Scan for the cell matching the given text and deliver its [X, Y] coordinate at center. 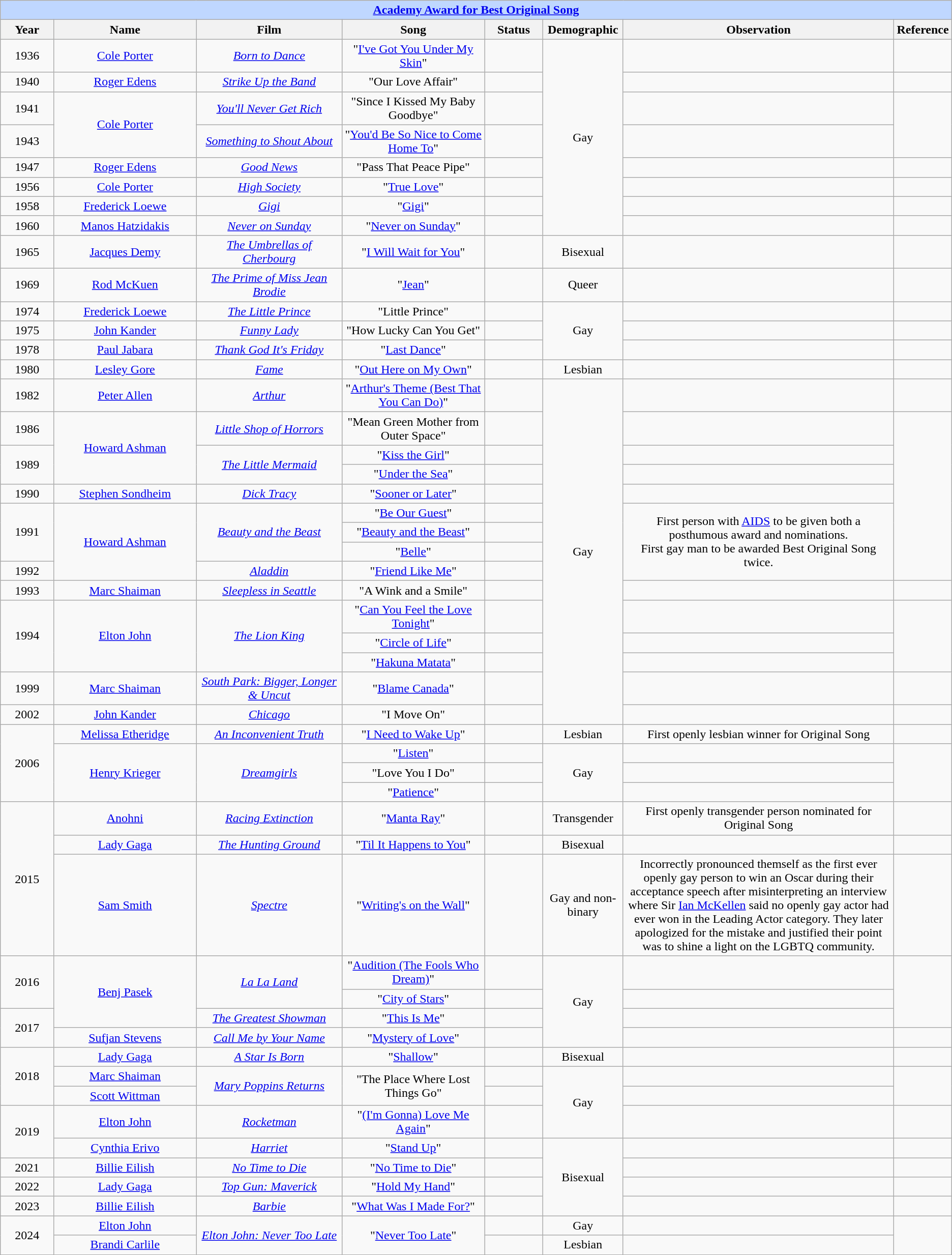
"I Need to Wake Up" [413, 734]
Status [514, 30]
Name [125, 30]
Anohni [125, 818]
2006 [27, 763]
High Society [270, 187]
1956 [27, 187]
No Time to Die [270, 1168]
1993 [27, 590]
Transgender [583, 818]
"Love You I Do" [413, 773]
First openly lesbian winner for Original Song [759, 734]
"The Place Where Lost Things Go" [413, 1086]
2017 [27, 1028]
"Can You Feel the Love Tonight" [413, 617]
"Arthur's Theme (Best That You Can Do)" [413, 396]
"Last Dance" [413, 350]
Year [27, 30]
Scott Wittman [125, 1095]
"A Wink and a Smile" [413, 590]
Paul Jabara [125, 350]
"Til It Happens to You" [413, 844]
"Shallow" [413, 1057]
Sleepless in Seattle [270, 590]
1940 [27, 82]
"I Move On" [413, 715]
Harriet [270, 1148]
"Stand Up" [413, 1148]
1989 [27, 464]
"No Time to Die" [413, 1168]
Something to Shout About [270, 141]
Fame [270, 369]
"Mean Green Mother from Outer Space" [413, 428]
"Sooner or Later" [413, 493]
"Pass That Peace Pipe" [413, 167]
Peter Allen [125, 396]
1969 [27, 285]
Benj Pasek [125, 992]
Lesley Gore [125, 369]
Manos Hatzidakis [125, 225]
Elton John: Never Too Late [270, 1235]
1947 [27, 167]
2021 [27, 1168]
1965 [27, 251]
"Little Prince" [413, 311]
1943 [27, 141]
Racing Extinction [270, 818]
"Never on Sunday" [413, 225]
Henry Krieger [125, 773]
"I Will Wait for You" [413, 251]
Demographic [583, 30]
"Since I Kissed My Baby Goodbye" [413, 108]
"What Was I Made For?" [413, 1206]
Mary Poppins Returns [270, 1086]
"Mystery of Love" [413, 1037]
1975 [27, 331]
1936 [27, 56]
2023 [27, 1206]
Sufjan Stevens [125, 1037]
Spectre [270, 905]
"Under the Sea" [413, 474]
1992 [27, 571]
Academy Award for Best Original Song [476, 10]
1991 [27, 532]
"True Love" [413, 187]
Strike Up the Band [270, 82]
Gigi [270, 206]
Barbie [270, 1206]
2015 [27, 879]
"Belle" [413, 551]
Dick Tracy [270, 493]
The Umbrellas of Cherbourg [270, 251]
"Manta Ray" [413, 818]
Gay and non-binary [583, 905]
1999 [27, 689]
Observation [759, 30]
"Writing's on the Wall" [413, 905]
Arthur [270, 396]
2018 [27, 1076]
First person with AIDS to be given both a posthumous award and nominations.First gay man to be awarded Best Original Song twice. [759, 542]
2022 [27, 1187]
2002 [27, 715]
Film [270, 30]
"Gigi" [413, 206]
The Hunting Ground [270, 844]
2016 [27, 982]
Jacques Demy [125, 251]
"Our Love Affair" [413, 82]
Call Me by Your Name [270, 1037]
"Hakuna Matata" [413, 662]
The Greatest Showman [270, 1018]
The Prime of Miss Jean Brodie [270, 285]
"Friend Like Me" [413, 571]
Reference [923, 30]
"Blame Canada" [413, 689]
Brandi Carlile [125, 1245]
1978 [27, 350]
"Never Too Late" [413, 1235]
2024 [27, 1235]
Queer [583, 285]
Chicago [270, 715]
1960 [27, 225]
Beauty and the Beast [270, 532]
1941 [27, 108]
1974 [27, 311]
A Star Is Born [270, 1057]
South Park: Bigger, Longer & Uncut [270, 689]
"City of Stars" [413, 999]
Stephen Sondheim [125, 493]
First openly transgender person nominated for Original Song [759, 818]
Funny Lady [270, 331]
"Jean" [413, 285]
Rod McKuen [125, 285]
1994 [27, 636]
Good News [270, 167]
"Patience" [413, 792]
"Kiss the Girl" [413, 455]
1982 [27, 396]
The Little Prince [270, 311]
1986 [27, 428]
2019 [27, 1131]
"Hold My Hand" [413, 1187]
Song [413, 30]
1980 [27, 369]
"Be Our Guest" [413, 513]
The Lion King [270, 636]
Top Gun: Maverick [270, 1187]
La La Land [270, 982]
You'll Never Get Rich [270, 108]
"Listen" [413, 753]
"Audition (The Fools Who Dream)" [413, 973]
"(I'm Gonna) Love Me Again" [413, 1122]
"I've Got You Under My Skin" [413, 56]
Dreamgirls [270, 773]
The Little Mermaid [270, 464]
"You'd Be So Nice to Come Home To" [413, 141]
1990 [27, 493]
Sam Smith [125, 905]
Thank God It's Friday [270, 350]
Little Shop of Horrors [270, 428]
Born to Dance [270, 56]
"Beauty and the Beast" [413, 532]
"This Is Me" [413, 1018]
"Circle of Life" [413, 643]
"Out Here on My Own" [413, 369]
Never on Sunday [270, 225]
Rocketman [270, 1122]
Aladdin [270, 571]
1958 [27, 206]
Melissa Etheridge [125, 734]
"How Lucky Can You Get" [413, 331]
Cynthia Erivo [125, 1148]
An Inconvenient Truth [270, 734]
